Output the (X, Y) coordinate of the center of the cell containing the given text.  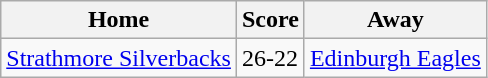
Strathmore Silverbacks (119, 58)
Score (270, 20)
Away (395, 20)
26-22 (270, 58)
Home (119, 20)
Edinburgh Eagles (395, 58)
